Return the (X, Y) coordinate for the center point of the cell that contains the specified text.  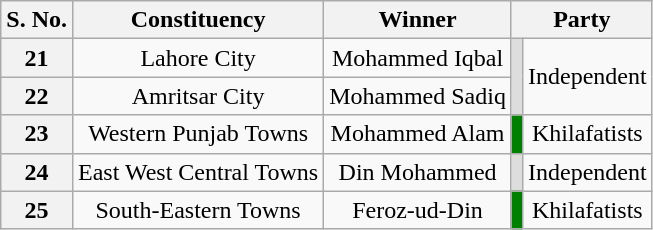
Amritsar City (198, 96)
Western Punjab Towns (198, 134)
South-Eastern Towns (198, 210)
Mohammed Sadiq (418, 96)
21 (37, 58)
22 (37, 96)
Mohammed Iqbal (418, 58)
S. No. (37, 20)
Lahore City (198, 58)
Feroz-ud-Din (418, 210)
Din Mohammed (418, 172)
23 (37, 134)
Party (582, 20)
25 (37, 210)
East West Central Towns (198, 172)
24 (37, 172)
Winner (418, 20)
Constituency (198, 20)
Mohammed Alam (418, 134)
